Return the [x, y] coordinate for the center point of the cell that contains the specified text.  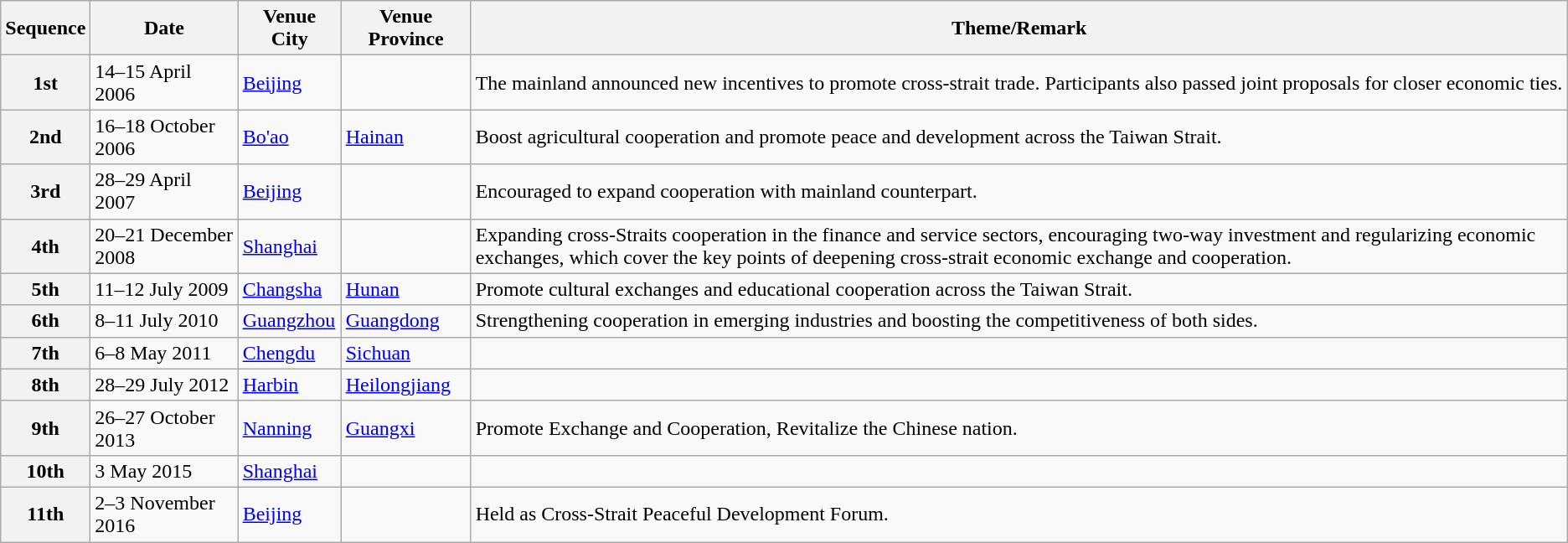
10th [45, 471]
26–27 October 2013 [164, 427]
Sichuan [405, 353]
20–21 December 2008 [164, 246]
Harbin [290, 385]
11th [45, 515]
Heilongjiang [405, 385]
3rd [45, 191]
16–18 October 2006 [164, 137]
6–8 May 2011 [164, 353]
Hunan [405, 289]
Strengthening cooperation in emerging industries and boosting the competitiveness of both sides. [1019, 321]
Held as Cross-Strait Peaceful Development Forum. [1019, 515]
Encouraged to expand cooperation with mainland counterpart. [1019, 191]
Venue City [290, 28]
4th [45, 246]
14–15 April 2006 [164, 82]
Guangdong [405, 321]
Promote cultural exchanges and educational cooperation across the Taiwan Strait. [1019, 289]
Chengdu [290, 353]
Nanning [290, 427]
8–11 July 2010 [164, 321]
Bo'ao [290, 137]
The mainland announced new incentives to promote cross-strait trade. Participants also passed joint proposals for closer economic ties. [1019, 82]
Venue Province [405, 28]
11–12 July 2009 [164, 289]
9th [45, 427]
Sequence [45, 28]
6th [45, 321]
Boost agricultural cooperation and promote peace and development across the Taiwan Strait. [1019, 137]
Changsha [290, 289]
Date [164, 28]
2nd [45, 137]
3 May 2015 [164, 471]
Hainan [405, 137]
Theme/Remark [1019, 28]
28–29 July 2012 [164, 385]
Promote Exchange and Cooperation, Revitalize the Chinese nation. [1019, 427]
7th [45, 353]
1st [45, 82]
Guangzhou [290, 321]
5th [45, 289]
8th [45, 385]
28–29 April 2007 [164, 191]
2–3 November 2016 [164, 515]
Guangxi [405, 427]
